Locate the cell with the specified text and output its [x, y] center coordinate. 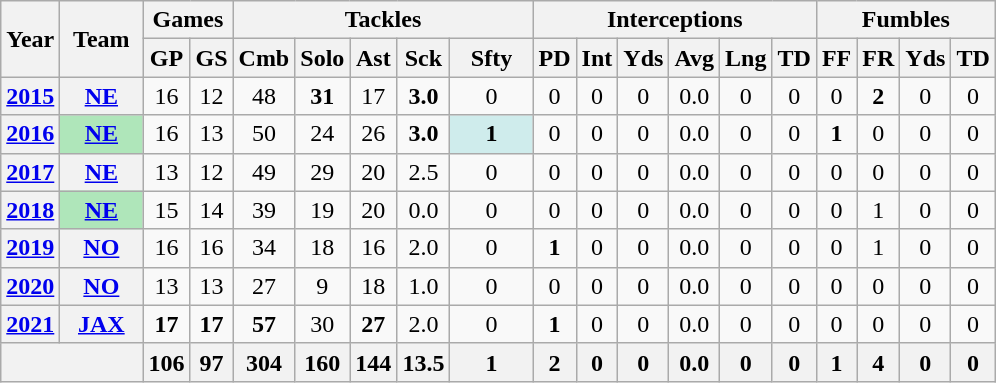
50 [264, 134]
19 [322, 210]
Sck [424, 58]
48 [264, 96]
30 [322, 324]
Fumbles [906, 20]
13.5 [424, 362]
JAX [102, 324]
49 [264, 172]
Ast [374, 58]
2.5 [424, 172]
304 [264, 362]
2021 [30, 324]
144 [374, 362]
2020 [30, 286]
Int [597, 58]
2016 [30, 134]
FF [836, 58]
31 [322, 96]
Interceptions [674, 20]
1.0 [424, 286]
14 [212, 210]
9 [322, 286]
24 [322, 134]
2017 [30, 172]
Team [102, 39]
57 [264, 324]
2018 [30, 210]
106 [166, 362]
Avg [694, 58]
GS [212, 58]
26 [374, 134]
160 [322, 362]
2015 [30, 96]
FR [878, 58]
Games [188, 20]
Solo [322, 58]
PD [554, 58]
Cmb [264, 58]
Tackles [383, 20]
39 [264, 210]
34 [264, 248]
2019 [30, 248]
Year [30, 39]
4 [878, 362]
GP [166, 58]
29 [322, 172]
Lng [746, 58]
15 [166, 210]
Sfty [492, 58]
97 [212, 362]
